Locate the cell with the specified text and output its (x, y) center coordinate. 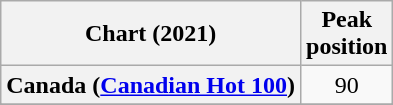
Chart (2021) (151, 34)
Canada (Canadian Hot 100) (151, 85)
Peakposition (347, 34)
90 (347, 85)
